Detect which cell encompasses the target text, then output its [X, Y] center coordinate. 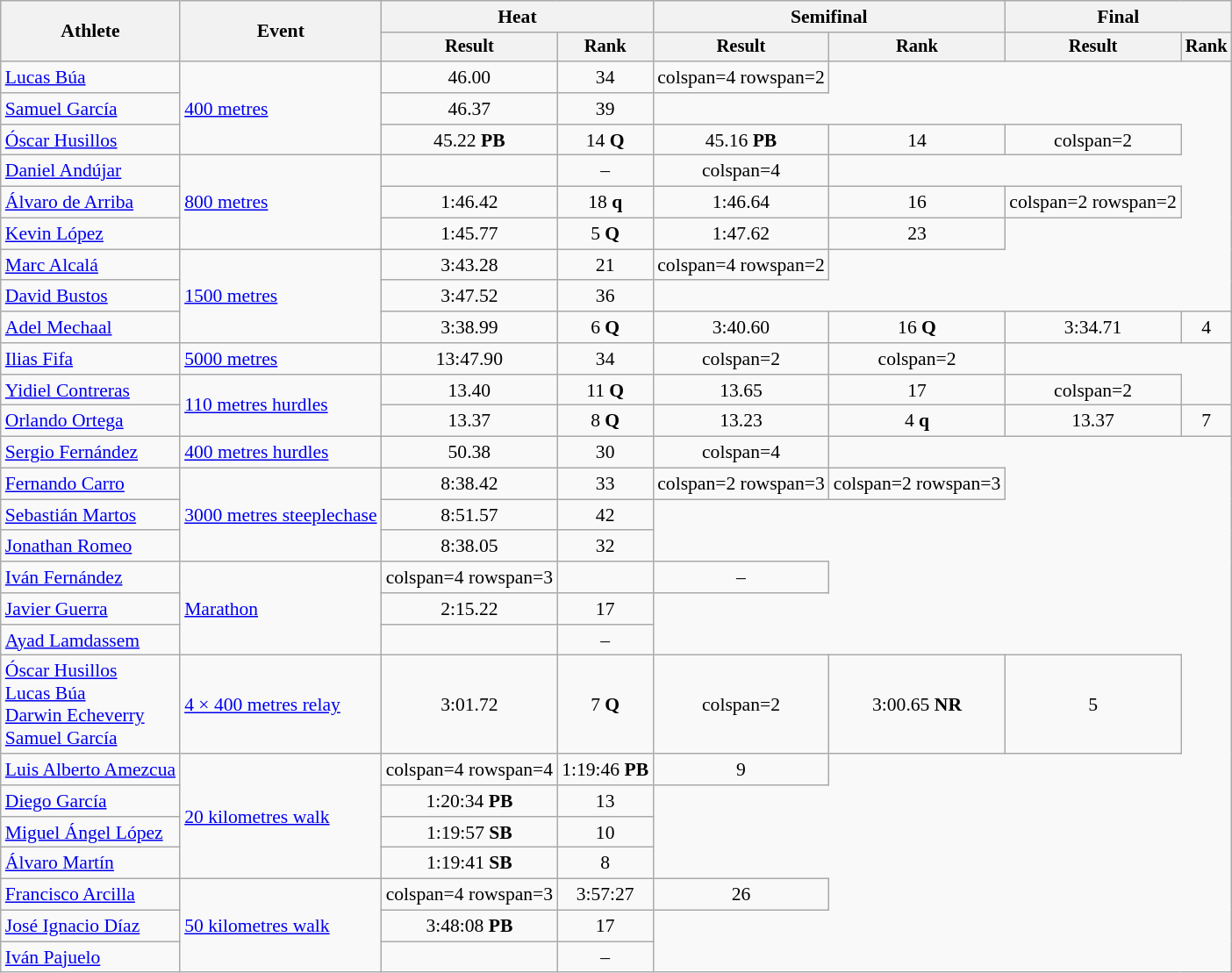
Sebastián Martos [90, 515]
2:15.22 [470, 609]
Óscar Husillos [90, 140]
3:48:08 PB [470, 926]
7 Q [605, 705]
Diego García [90, 801]
Samuel García [90, 109]
Event [281, 32]
8 [605, 863]
3:00.65 NR [918, 705]
1:46.42 [470, 203]
46.37 [470, 109]
32 [605, 547]
Iván Pajuelo [90, 957]
14 [918, 140]
1:47.62 [741, 234]
33 [605, 484]
Lucas Búa [90, 77]
400 metres [281, 109]
Álvaro Martín [90, 863]
3:38.99 [470, 327]
José Ignacio Díaz [90, 926]
1:20:34 PB [470, 801]
Final [1118, 17]
8:38.42 [470, 484]
4 q [918, 421]
39 [605, 109]
13.23 [741, 421]
4 × 400 metres relay [281, 705]
16 Q [918, 327]
8:38.05 [470, 547]
Luis Alberto Amezcua [90, 769]
1500 metres [281, 297]
26 [741, 895]
42 [605, 515]
50.38 [470, 453]
Daniel Andújar [90, 171]
110 metres hurdles [281, 405]
Ilias Fifa [90, 359]
3:01.72 [470, 705]
50 kilometres walk [281, 926]
colspan=2 rowspan=2 [1093, 203]
Athlete [90, 32]
45.16 PB [741, 140]
36 [605, 297]
David Bustos [90, 297]
Iván Fernández [90, 577]
7 [1207, 421]
45.22 PB [470, 140]
800 metres [281, 202]
Álvaro de Arriba [90, 203]
14 Q [605, 140]
Jonathan Romeo [90, 547]
3:43.28 [470, 265]
5 Q [605, 234]
18 q [605, 203]
Marc Alcalá [90, 265]
Ayad Lamdassem [90, 640]
3:47.52 [470, 297]
Óscar HusillosLucas BúaDarwin EcheverrySamuel García [90, 705]
3:57:27 [605, 895]
4 [1207, 327]
21 [605, 265]
1:19:46 PB [605, 769]
Heat [518, 17]
400 metres hurdles [281, 453]
30 [605, 453]
8 Q [605, 421]
20 kilometres walk [281, 816]
13.65 [741, 390]
13 [605, 801]
Yidiel Contreras [90, 390]
3:40.60 [741, 327]
3:34.71 [1093, 327]
11 Q [605, 390]
9 [741, 769]
Kevin López [90, 234]
Orlando Ortega [90, 421]
5000 metres [281, 359]
16 [918, 203]
Fernando Carro [90, 484]
1:45.77 [470, 234]
23 [918, 234]
5 [1093, 705]
6 Q [605, 327]
Javier Guerra [90, 609]
Sergio Fernández [90, 453]
Adel Mechaal [90, 327]
8:51.57 [470, 515]
10 [605, 833]
13:47.90 [470, 359]
13.40 [470, 390]
Francisco Arcilla [90, 895]
Marathon [281, 609]
1:19:41 SB [470, 863]
Miguel Ángel López [90, 833]
1:19:57 SB [470, 833]
46.00 [470, 77]
Semifinal [828, 17]
1:46.64 [741, 203]
colspan=4 rowspan=4 [470, 769]
3000 metres steeplechase [281, 516]
